Locate the cell with the specified text and output its [X, Y] center coordinate. 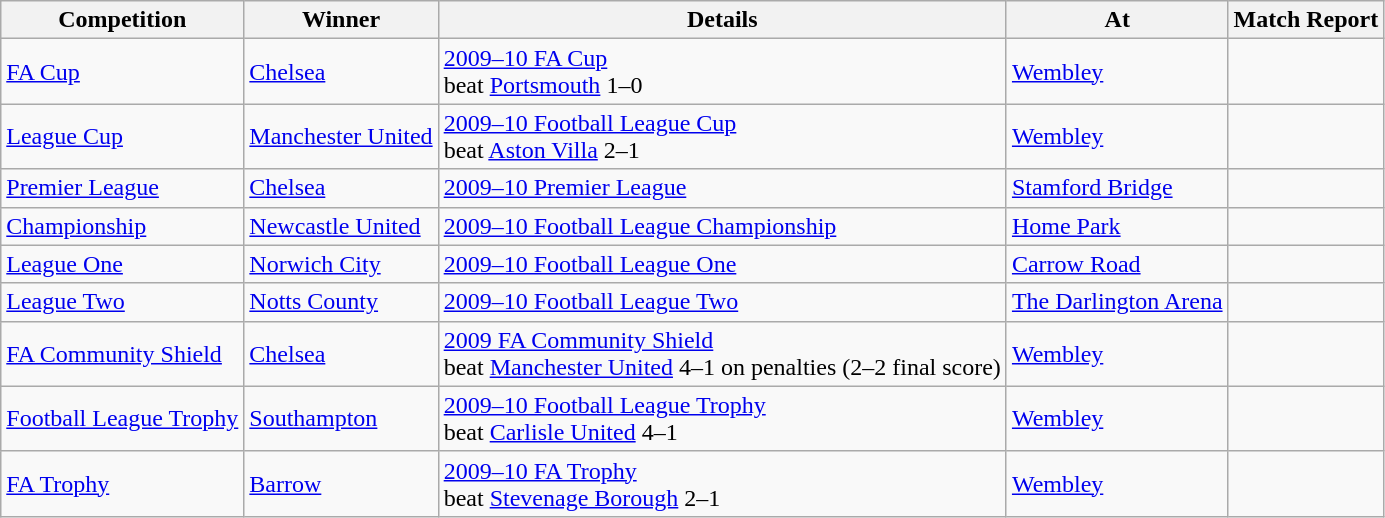
2009–10 FA Trophybeat Stevenage Borough 2–1 [722, 484]
Manchester United [341, 136]
2009–10 Premier League [722, 188]
Carrow Road [1117, 264]
Winner [341, 20]
Notts County [341, 302]
Premier League [122, 188]
Championship [122, 226]
2009 FA Community Shieldbeat Manchester United 4–1 on penalties (2–2 final score) [722, 354]
Home Park [1117, 226]
2009–10 Football League Two [722, 302]
Southampton [341, 418]
FA Cup [122, 72]
2009–10 Football League Championship [722, 226]
League Cup [122, 136]
Barrow [341, 484]
FA Trophy [122, 484]
2009–10 Football League One [722, 264]
Details [722, 20]
League Two [122, 302]
At [1117, 20]
2009–10 Football League Trophybeat Carlisle United 4–1 [722, 418]
Match Report [1306, 20]
Competition [122, 20]
2009–10 FA Cupbeat Portsmouth 1–0 [722, 72]
League One [122, 264]
FA Community Shield [122, 354]
Football League Trophy [122, 418]
Newcastle United [341, 226]
The Darlington Arena [1117, 302]
Stamford Bridge [1117, 188]
2009–10 Football League Cupbeat Aston Villa 2–1 [722, 136]
Norwich City [341, 264]
